Identify which cell holds the provided text, then report its [x, y] central coordinate. 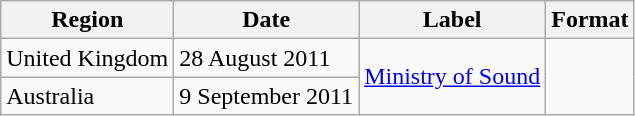
Format [590, 20]
Date [266, 20]
Ministry of Sound [452, 77]
Label [452, 20]
Region [88, 20]
28 August 2011 [266, 58]
United Kingdom [88, 58]
Australia [88, 96]
9 September 2011 [266, 96]
